Return the [x, y] coordinate for the center point of the cell that contains the specified text.  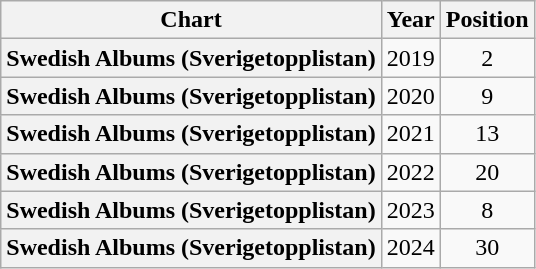
8 [487, 210]
2 [487, 58]
2023 [410, 210]
30 [487, 248]
Year [410, 20]
2019 [410, 58]
13 [487, 134]
2020 [410, 96]
9 [487, 96]
20 [487, 172]
2022 [410, 172]
2021 [410, 134]
Position [487, 20]
2024 [410, 248]
Chart [191, 20]
